Identify which cell holds the provided text, then report its (x, y) central coordinate. 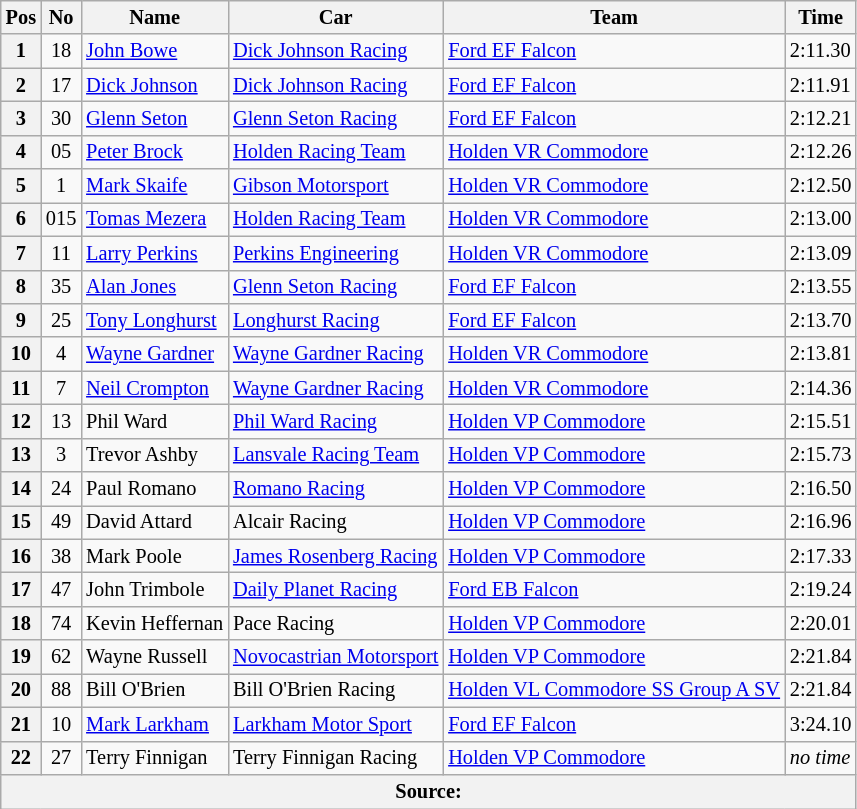
Trevor Ashby (154, 455)
2:15.73 (820, 455)
James Rosenberg Racing (336, 556)
Mark Larkham (154, 724)
John Trimbole (154, 589)
27 (61, 758)
Phil Ward (154, 421)
Alan Jones (154, 287)
Bill O'Brien Racing (336, 690)
Dick Johnson (154, 85)
12 (21, 421)
2:13.09 (820, 253)
49 (61, 522)
Mark Skaife (154, 186)
Longhurst Racing (336, 320)
Glenn Seton (154, 118)
Pos (21, 17)
2:13.81 (820, 354)
35 (61, 287)
Tony Longhurst (154, 320)
John Bowe (154, 51)
25 (61, 320)
Pace Racing (336, 623)
Time (820, 17)
Holden VL Commodore SS Group A SV (614, 690)
2:16.96 (820, 522)
Peter Brock (154, 152)
21 (21, 724)
2:14.36 (820, 388)
Source: (429, 791)
24 (61, 489)
Larry Perkins (154, 253)
6 (21, 219)
Bill O'Brien (154, 690)
015 (61, 219)
Lansvale Racing Team (336, 455)
15 (21, 522)
Ford EB Falcon (614, 589)
Novocastrian Motorsport (336, 657)
2:15.51 (820, 421)
Romano Racing (336, 489)
Neil Crompton (154, 388)
2:20.01 (820, 623)
38 (61, 556)
2:13.00 (820, 219)
2:13.55 (820, 287)
47 (61, 589)
5 (21, 186)
Mark Poole (154, 556)
Terry Finnigan Racing (336, 758)
2:13.70 (820, 320)
88 (61, 690)
9 (21, 320)
Name (154, 17)
2:12.21 (820, 118)
Terry Finnigan (154, 758)
22 (21, 758)
David Attard (154, 522)
20 (21, 690)
3:24.10 (820, 724)
Wayne Gardner (154, 354)
2:17.33 (820, 556)
Phil Ward Racing (336, 421)
8 (21, 287)
Paul Romano (154, 489)
Larkham Motor Sport (336, 724)
no time (820, 758)
19 (21, 657)
Perkins Engineering (336, 253)
2:11.91 (820, 85)
74 (61, 623)
2:12.26 (820, 152)
Wayne Russell (154, 657)
Gibson Motorsport (336, 186)
Team (614, 17)
Kevin Heffernan (154, 623)
30 (61, 118)
No (61, 17)
62 (61, 657)
2 (21, 85)
2:19.24 (820, 589)
05 (61, 152)
Daily Planet Racing (336, 589)
Tomas Mezera (154, 219)
2:11.30 (820, 51)
14 (21, 489)
2:16.50 (820, 489)
Alcair Racing (336, 522)
16 (21, 556)
Car (336, 17)
2:12.50 (820, 186)
